Output the (X, Y) coordinate of the center of the cell containing the given text.  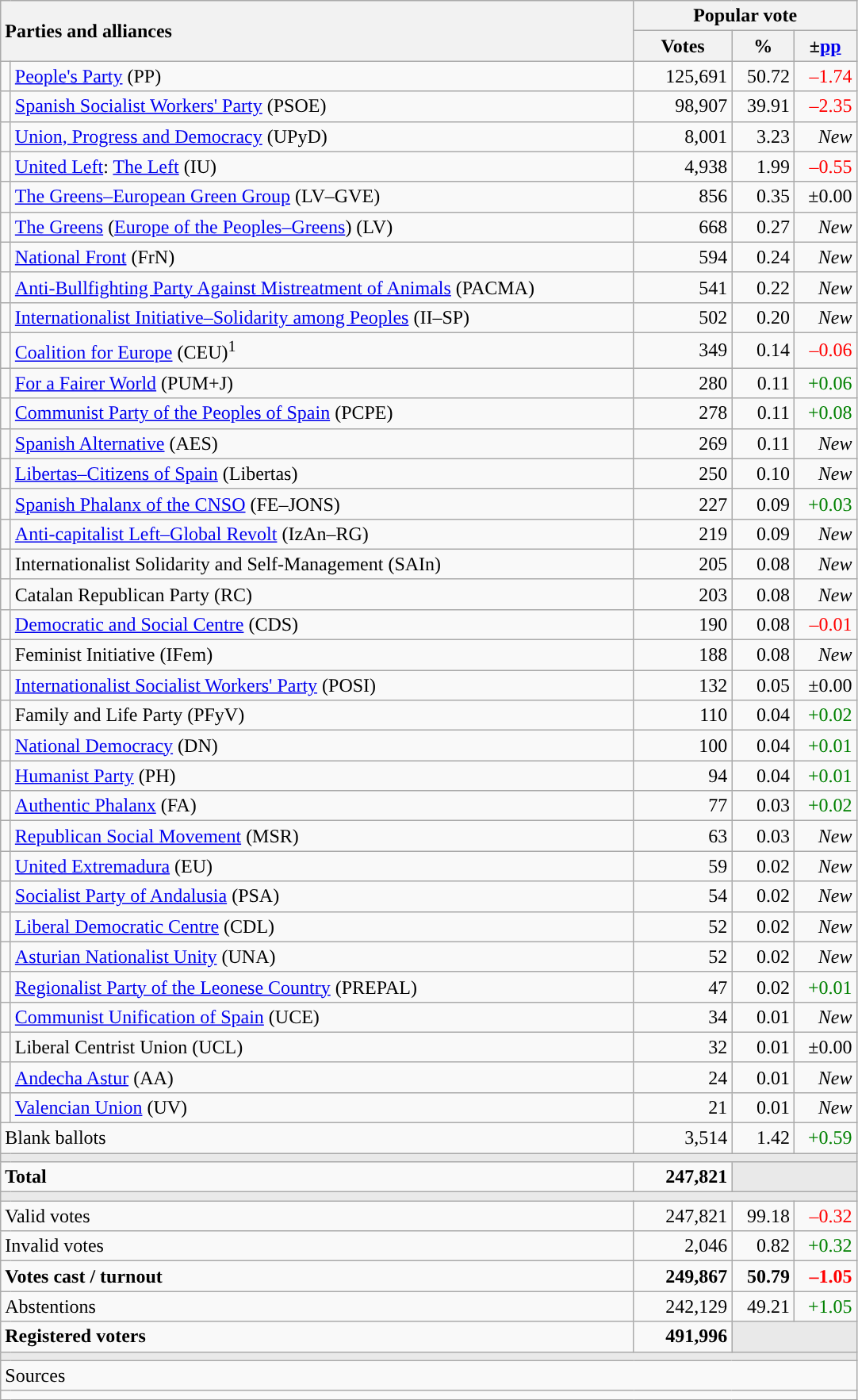
0.22 (763, 287)
250 (683, 474)
49.21 (763, 1306)
–0.55 (825, 167)
Popular vote (745, 16)
34 (683, 1017)
Humanist Party (PH) (322, 776)
Anti-capitalist Left–Global Revolt (IzAn–RG) (322, 534)
Coalition for Europe (CEU)1 (322, 351)
Registered voters (317, 1337)
0.05 (763, 685)
94 (683, 776)
Libertas–Citizens of Spain (Libertas) (322, 474)
–2.35 (825, 106)
–0.32 (825, 1216)
98,907 (683, 106)
United Left: The Left (IU) (322, 167)
0.27 (763, 227)
Authentic Phalanx (FA) (322, 806)
Valid votes (317, 1216)
Spanish Socialist Workers' Party (PSOE) (322, 106)
594 (683, 257)
132 (683, 685)
4,938 (683, 167)
349 (683, 351)
110 (683, 715)
491,996 (683, 1337)
668 (683, 227)
Internationalist Solidarity and Self-Management (SAIn) (322, 564)
+1.05 (825, 1306)
242,129 (683, 1306)
100 (683, 746)
Blank ballots (317, 1138)
8,001 (683, 136)
77 (683, 806)
24 (683, 1077)
Feminist Initiative (IFem) (322, 655)
Valencian Union (UV) (322, 1107)
541 (683, 287)
Anti-Bullfighting Party Against Mistreatment of Animals (PACMA) (322, 287)
Asturian Nationalist Unity (UNA) (322, 957)
54 (683, 896)
–0.06 (825, 351)
For a Fairer World (PUM+J) (322, 383)
Family and Life Party (PFyV) (322, 715)
1.42 (763, 1138)
269 (683, 443)
–1.74 (825, 76)
47 (683, 987)
3,514 (683, 1138)
50.72 (763, 76)
Abstentions (317, 1306)
Invalid votes (317, 1246)
32 (683, 1047)
+0.03 (825, 504)
280 (683, 383)
249,867 (683, 1276)
0.14 (763, 351)
Parties and alliances (317, 31)
–1.05 (825, 1276)
63 (683, 836)
99.18 (763, 1216)
856 (683, 197)
0.35 (763, 197)
+0.06 (825, 383)
Liberal Democratic Centre (CDL) (322, 926)
Communist Unification of Spain (UCE) (322, 1017)
502 (683, 317)
People's Party (PP) (322, 76)
+0.32 (825, 1246)
1.99 (763, 167)
Votes cast / turnout (317, 1276)
Union, Progress and Democracy (UPyD) (322, 136)
50.79 (763, 1276)
Internationalist Initiative–Solidarity among Peoples (II–SP) (322, 317)
Andecha Astur (AA) (322, 1077)
Regionalist Party of the Leonese Country (PREPAL) (322, 987)
Total (317, 1177)
3.23 (763, 136)
Sources (428, 1375)
278 (683, 413)
2,046 (683, 1246)
0.82 (763, 1246)
The Greens–European Green Group (LV–GVE) (322, 197)
Internationalist Socialist Workers' Party (POSI) (322, 685)
National Front (FrN) (322, 257)
The Greens (Europe of the Peoples–Greens) (LV) (322, 227)
United Extremadura (EU) (322, 866)
39.91 (763, 106)
0.10 (763, 474)
Democratic and Social Centre (CDS) (322, 624)
Spanish Phalanx of the CNSO (FE–JONS) (322, 504)
0.24 (763, 257)
Votes (683, 46)
National Democracy (DN) (322, 746)
0.20 (763, 317)
Socialist Party of Andalusia (PSA) (322, 896)
190 (683, 624)
% (763, 46)
205 (683, 564)
Spanish Alternative (AES) (322, 443)
21 (683, 1107)
188 (683, 655)
203 (683, 594)
59 (683, 866)
219 (683, 534)
±pp (825, 46)
Communist Party of the Peoples of Spain (PCPE) (322, 413)
Republican Social Movement (MSR) (322, 836)
227 (683, 504)
Liberal Centrist Union (UCL) (322, 1047)
–0.01 (825, 624)
125,691 (683, 76)
+0.59 (825, 1138)
+0.08 (825, 413)
Catalan Republican Party (RC) (322, 594)
